Scan for the cell matching the given text and deliver its (x, y) coordinate at center. 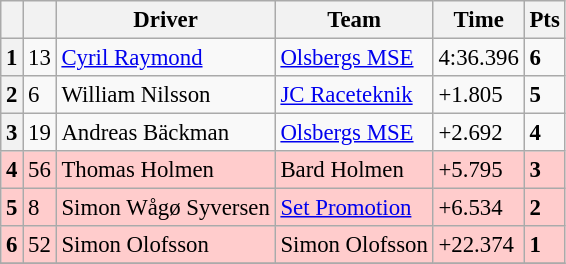
13 (40, 58)
Thomas Holmen (166, 170)
Bard Holmen (354, 170)
JC Raceteknik (354, 95)
Pts (544, 20)
William Nilsson (166, 95)
Andreas Bäckman (166, 133)
Team (354, 20)
4:36.396 (478, 58)
+6.534 (478, 208)
Set Promotion (354, 208)
52 (40, 245)
+22.374 (478, 245)
Driver (166, 20)
56 (40, 170)
+1.805 (478, 95)
+2.692 (478, 133)
Time (478, 20)
8 (40, 208)
+5.795 (478, 170)
Simon Wågø Syversen (166, 208)
19 (40, 133)
Cyril Raymond (166, 58)
